Determine the [x, y] coordinate at the center of the cell enclosing the given text.  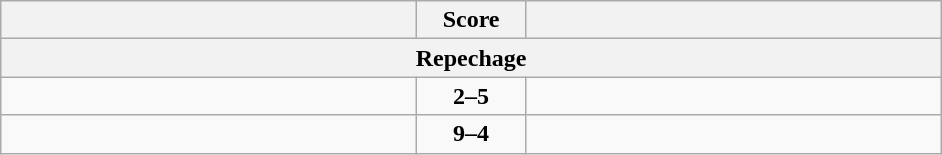
Score [472, 20]
9–4 [472, 134]
2–5 [472, 96]
Repechage [472, 58]
